Return (x, y) of the center of cell containing provided text 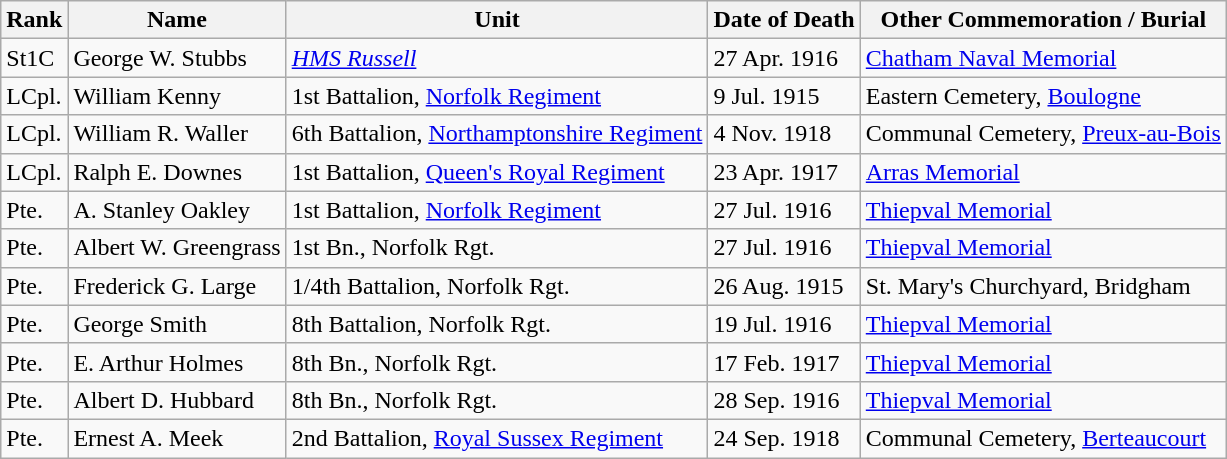
A. Stanley Oakley (177, 210)
17 Feb. 1917 (784, 362)
Name (177, 20)
1st Battalion, Queen's Royal Regiment (497, 172)
Date of Death (784, 20)
26 Aug. 1915 (784, 286)
1/4th Battalion, Norfolk Rgt. (497, 286)
Eastern Cemetery, Boulogne (1043, 96)
6th Battalion, Northamptonshire Regiment (497, 134)
Albert D. Hubbard (177, 400)
Frederick G. Large (177, 286)
Albert W. Greengrass (177, 248)
Communal Cemetery, Berteaucourt (1043, 438)
William Kenny (177, 96)
Other Commemoration / Burial (1043, 20)
4 Nov. 1918 (784, 134)
St1C (34, 58)
William R. Waller (177, 134)
George Smith (177, 324)
2nd Battalion, Royal Sussex Regiment (497, 438)
24 Sep. 1918 (784, 438)
Ernest A. Meek (177, 438)
Unit (497, 20)
Chatham Naval Memorial (1043, 58)
1st Bn., Norfolk Rgt. (497, 248)
9 Jul. 1915 (784, 96)
Ralph E. Downes (177, 172)
Communal Cemetery, Preux-au-Bois (1043, 134)
HMS Russell (497, 58)
27 Apr. 1916 (784, 58)
Arras Memorial (1043, 172)
George W. Stubbs (177, 58)
23 Apr. 1917 (784, 172)
E. Arthur Holmes (177, 362)
28 Sep. 1916 (784, 400)
19 Jul. 1916 (784, 324)
St. Mary's Churchyard, Bridgham (1043, 286)
Rank (34, 20)
8th Battalion, Norfolk Rgt. (497, 324)
